Pinpoint the cell where the given text exists, returning its (x, y) midpoint coordinate. 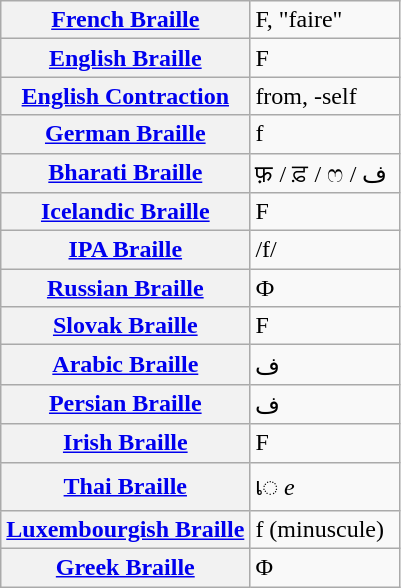
Irish Braille (126, 443)
from, -self (325, 96)
f (minuscule) (325, 530)
French Braille (126, 20)
Φ (325, 568)
English Contraction (126, 96)
Bharati Braille (126, 173)
Ф (325, 288)
/f/ (325, 250)
English Braille (126, 58)
Luxembourgish Braille (126, 530)
Slovak Braille (126, 326)
Icelandic Braille (126, 212)
F, "faire" (325, 20)
เ◌ e (325, 486)
Russian Braille (126, 288)
f (325, 134)
IPA Braille (126, 250)
Greek Braille (126, 568)
Persian Braille (126, 404)
German Braille (126, 134)
फ़ / ਫ਼ / ෆ / ف ‎ (325, 173)
Thai Braille (126, 486)
Arabic Braille (126, 365)
